From the cell containing the given text, extract its center point as [x, y] coordinate. 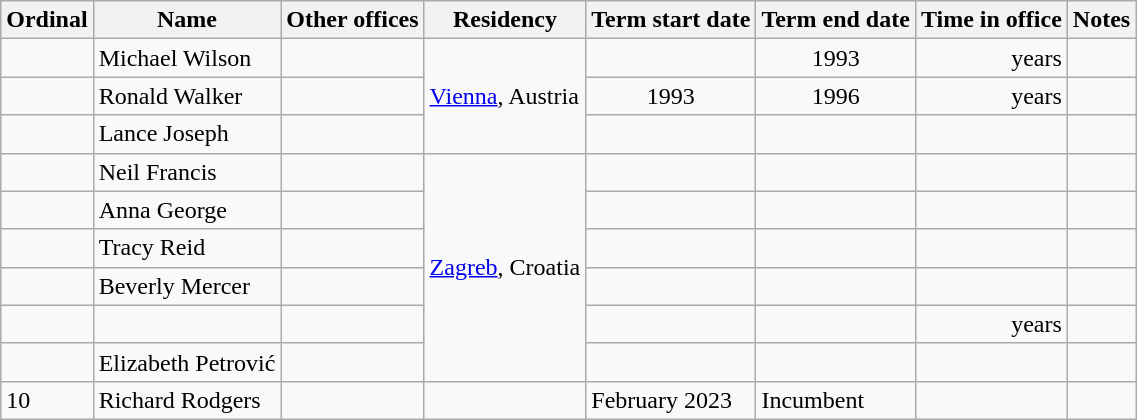
Other offices [352, 20]
Zagreb, Croatia [505, 267]
Residency [505, 20]
Neil Francis [187, 172]
Ronald Walker [187, 96]
Beverly Mercer [187, 286]
Ordinal [47, 20]
Elizabeth Petrović [187, 362]
Vienna, Austria [505, 96]
Notes [1101, 20]
Michael Wilson [187, 58]
Term end date [836, 20]
1996 [836, 96]
Incumbent [836, 400]
Anna George [187, 210]
Tracy Reid [187, 248]
Name [187, 20]
Term start date [671, 20]
10 [47, 400]
Richard Rodgers [187, 400]
Lance Joseph [187, 134]
Time in office [991, 20]
February 2023 [671, 400]
